Identify which cell holds the provided text, then report its [X, Y] central coordinate. 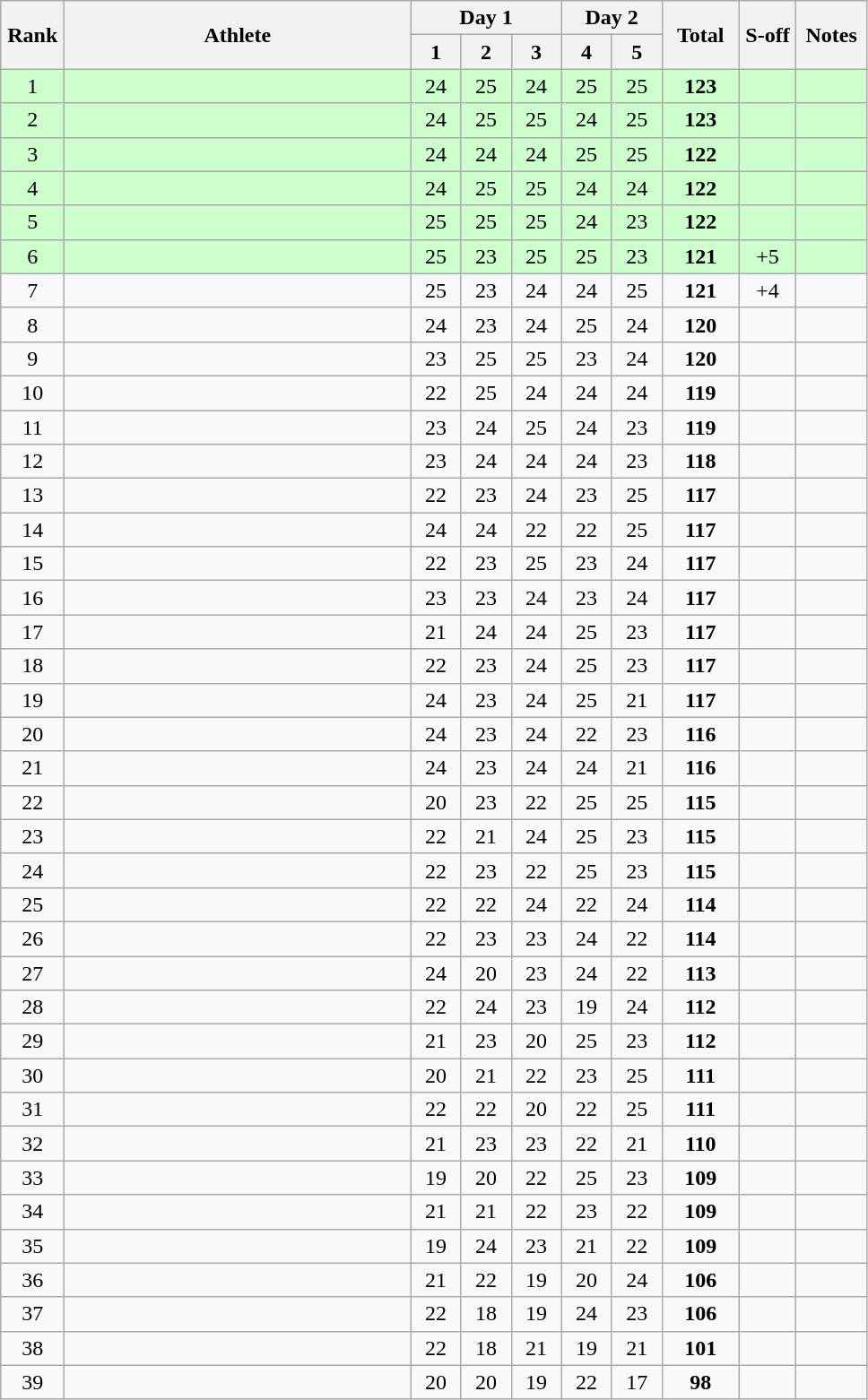
113 [700, 972]
98 [700, 1382]
8 [32, 324]
Day 2 [612, 18]
6 [32, 256]
101 [700, 1348]
Day 1 [486, 18]
33 [32, 1178]
28 [32, 1007]
+5 [768, 256]
Rank [32, 35]
14 [32, 530]
9 [32, 359]
27 [32, 972]
+4 [768, 290]
35 [32, 1246]
15 [32, 564]
118 [700, 462]
38 [32, 1348]
32 [32, 1144]
10 [32, 393]
34 [32, 1212]
Notes [832, 35]
26 [32, 938]
S-off [768, 35]
110 [700, 1144]
7 [32, 290]
13 [32, 496]
Total [700, 35]
36 [32, 1280]
Athlete [238, 35]
11 [32, 428]
12 [32, 462]
39 [32, 1382]
30 [32, 1076]
37 [32, 1314]
31 [32, 1110]
29 [32, 1041]
16 [32, 598]
